For the text-containing cell, return its midpoint in [x, y] coordinate format. 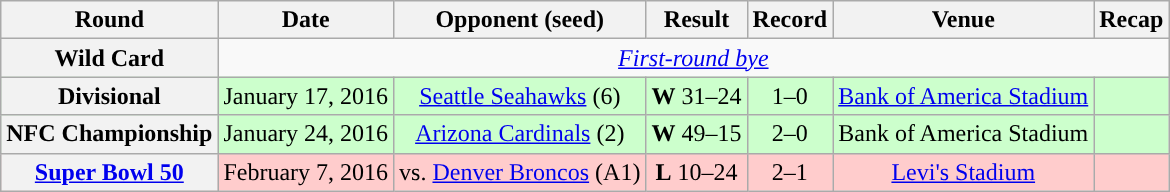
Divisional [110, 96]
Wild Card [110, 58]
Seattle Seahawks (6) [520, 96]
1–0 [790, 96]
Opponent (seed) [520, 20]
Recap [1132, 20]
Super Bowl 50 [110, 172]
Record [790, 20]
Arizona Cardinals (2) [520, 134]
Date [306, 20]
January 24, 2016 [306, 134]
2–0 [790, 134]
Levi's Stadium [964, 172]
NFC Championship [110, 134]
First-round bye [694, 58]
Result [696, 20]
W 31–24 [696, 96]
Round [110, 20]
vs. Denver Broncos (A1) [520, 172]
January 17, 2016 [306, 96]
Venue [964, 20]
2–1 [790, 172]
W 49–15 [696, 134]
February 7, 2016 [306, 172]
L 10–24 [696, 172]
